Identify which cell holds the provided text, then report its (X, Y) central coordinate. 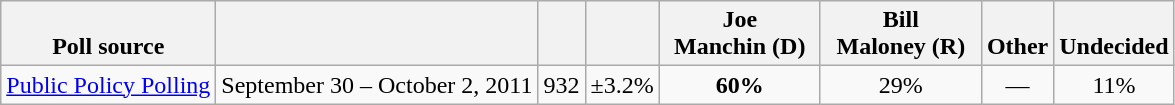
September 30 – October 2, 2011 (377, 85)
JoeManchin (D) (740, 34)
60% (740, 85)
Undecided (1114, 34)
BillMaloney (R) (900, 34)
Poll source (108, 34)
11% (1114, 85)
29% (900, 85)
Other (1017, 34)
Public Policy Polling (108, 85)
932 (562, 85)
— (1017, 85)
±3.2% (622, 85)
